Capture the cell that displays the provided text and extract its [x, y] central coordinate. 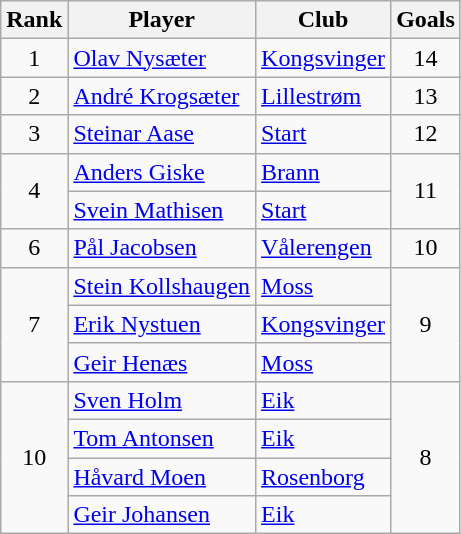
Vålerengen [324, 248]
Håvard Moen [162, 477]
12 [426, 134]
3 [34, 134]
Brann [324, 172]
Geir Johansen [162, 515]
13 [426, 96]
Svein Mathisen [162, 210]
14 [426, 58]
Club [324, 20]
7 [34, 324]
Sven Holm [162, 400]
Lillestrøm [324, 96]
1 [34, 58]
Stein Kollshaugen [162, 286]
Rosenborg [324, 477]
Olav Nysæter [162, 58]
Goals [426, 20]
Pål Jacobsen [162, 248]
Anders Giske [162, 172]
11 [426, 191]
Rank [34, 20]
2 [34, 96]
Erik Nystuen [162, 324]
Steinar Aase [162, 134]
6 [34, 248]
4 [34, 191]
André Krogsæter [162, 96]
8 [426, 457]
Player [162, 20]
9 [426, 324]
Geir Henæs [162, 362]
Tom Antonsen [162, 438]
